Locate the cell with the specified text and output its (X, Y) center coordinate. 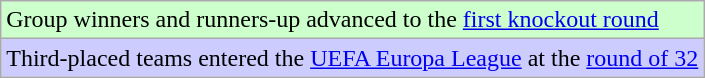
Third-placed teams entered the UEFA Europa League at the round of 32 (352, 58)
Group winners and runners-up advanced to the first knockout round (352, 20)
